For the text-containing cell, return its midpoint in (x, y) coordinate format. 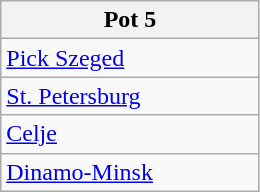
Dinamo-Minsk (130, 172)
Pot 5 (130, 20)
St. Petersburg (130, 96)
Pick Szeged (130, 58)
Celje (130, 134)
